Detect which cell encompasses the target text, then output its (X, Y) center coordinate. 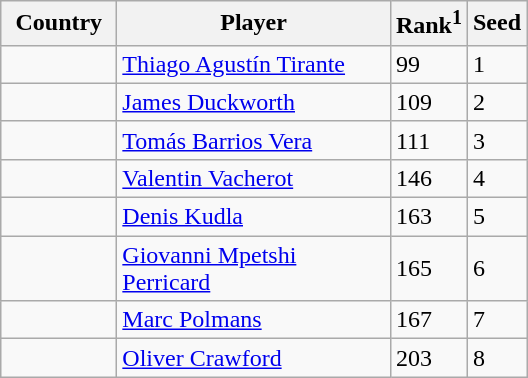
Oliver Crawford (254, 358)
Rank1 (428, 24)
Valentin Vacherot (254, 178)
Seed (496, 24)
Country (59, 24)
Player (254, 24)
James Duckworth (254, 102)
146 (428, 178)
Giovanni Mpetshi Perricard (254, 268)
167 (428, 320)
109 (428, 102)
1 (496, 64)
165 (428, 268)
3 (496, 140)
163 (428, 217)
Tomás Barrios Vera (254, 140)
203 (428, 358)
7 (496, 320)
2 (496, 102)
4 (496, 178)
8 (496, 358)
5 (496, 217)
Thiago Agustín Tirante (254, 64)
111 (428, 140)
99 (428, 64)
Denis Kudla (254, 217)
Marc Polmans (254, 320)
6 (496, 268)
